Detect which cell encompasses the target text, then output its [x, y] center coordinate. 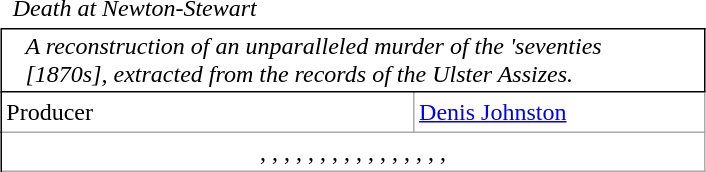
, , , , , , , , , , , , , , , , [353, 152]
Denis Johnston [560, 112]
A reconstruction of an unparalleled murder of the 'seventies [1870s], extracted from the records of the Ulster Assizes. [353, 60]
Producer [208, 112]
